Extract the (x, y) coordinate from the center of the cell holding the provided text.  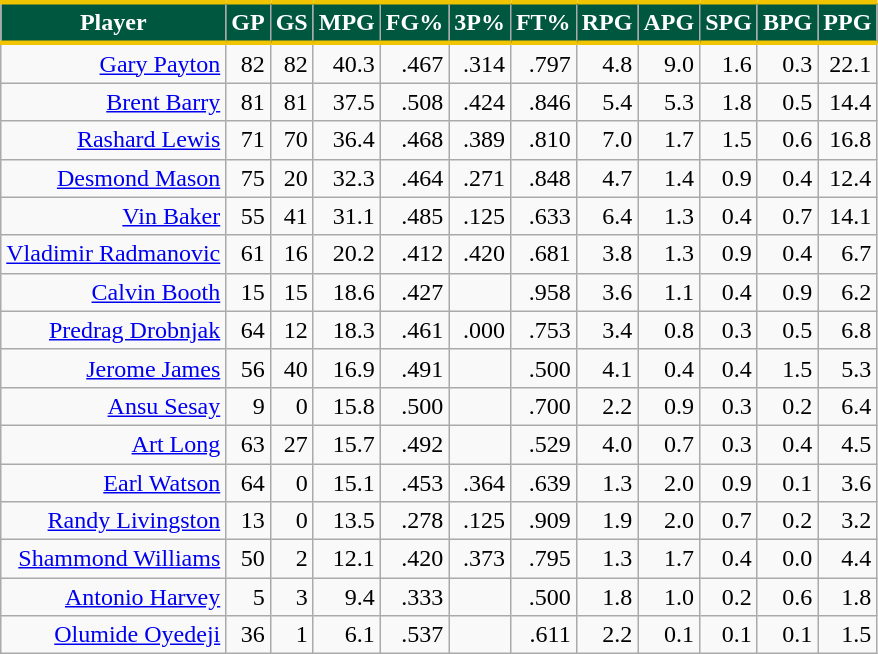
3P% (480, 22)
15.1 (346, 483)
.485 (414, 216)
12.4 (848, 178)
70 (292, 140)
.461 (414, 330)
4.7 (607, 178)
5.4 (607, 102)
0.8 (669, 330)
4.8 (607, 63)
36.4 (346, 140)
4.5 (848, 444)
36 (248, 635)
.464 (414, 178)
MPG (346, 22)
16.9 (346, 368)
1 (292, 635)
.424 (480, 102)
.848 (543, 178)
.508 (414, 102)
27 (292, 444)
1.0 (669, 597)
Vin Baker (114, 216)
.468 (414, 140)
Rashard Lewis (114, 140)
4.0 (607, 444)
BPG (787, 22)
14.4 (848, 102)
40 (292, 368)
.846 (543, 102)
4.4 (848, 559)
37.5 (346, 102)
31.1 (346, 216)
4.1 (607, 368)
14.1 (848, 216)
Desmond Mason (114, 178)
GP (248, 22)
RPG (607, 22)
.314 (480, 63)
PPG (848, 22)
20.2 (346, 254)
.700 (543, 406)
50 (248, 559)
.681 (543, 254)
.000 (480, 330)
1.6 (729, 63)
.492 (414, 444)
6.8 (848, 330)
13 (248, 521)
.427 (414, 292)
.373 (480, 559)
12.1 (346, 559)
.271 (480, 178)
16 (292, 254)
Vladimir Radmanovic (114, 254)
.753 (543, 330)
.810 (543, 140)
75 (248, 178)
40.3 (346, 63)
71 (248, 140)
63 (248, 444)
.537 (414, 635)
41 (292, 216)
61 (248, 254)
GS (292, 22)
6.2 (848, 292)
9 (248, 406)
56 (248, 368)
3 (292, 597)
.467 (414, 63)
FG% (414, 22)
3.2 (848, 521)
Brent Barry (114, 102)
Earl Watson (114, 483)
Jerome James (114, 368)
FT% (543, 22)
Shammond Williams (114, 559)
.909 (543, 521)
.639 (543, 483)
.278 (414, 521)
16.8 (848, 140)
3.8 (607, 254)
Player (114, 22)
.795 (543, 559)
.364 (480, 483)
Gary Payton (114, 63)
APG (669, 22)
9.4 (346, 597)
18.3 (346, 330)
.958 (543, 292)
.389 (480, 140)
SPG (729, 22)
0.0 (787, 559)
.611 (543, 635)
Art Long (114, 444)
Predrag Drobnjak (114, 330)
32.3 (346, 178)
55 (248, 216)
15.8 (346, 406)
2 (292, 559)
13.5 (346, 521)
.333 (414, 597)
9.0 (669, 63)
12 (292, 330)
1.1 (669, 292)
18.6 (346, 292)
Olumide Oyedeji (114, 635)
20 (292, 178)
.453 (414, 483)
.797 (543, 63)
.491 (414, 368)
7.0 (607, 140)
5 (248, 597)
Randy Livingston (114, 521)
Calvin Booth (114, 292)
22.1 (848, 63)
.529 (543, 444)
1.4 (669, 178)
1.9 (607, 521)
3.4 (607, 330)
.412 (414, 254)
Antonio Harvey (114, 597)
6.7 (848, 254)
6.1 (346, 635)
15.7 (346, 444)
Ansu Sesay (114, 406)
.633 (543, 216)
